Determine the (x, y) coordinate at the center of the cell enclosing the given text.  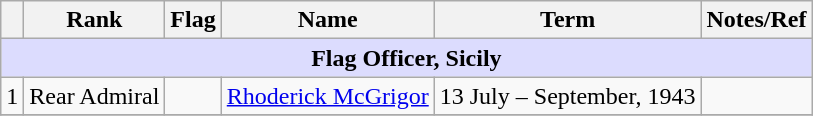
1 (12, 96)
Rank (94, 20)
13 July – September, 1943 (568, 96)
Flag Officer, Sicily (406, 58)
Notes/Ref (756, 20)
Rear Admiral (94, 96)
Term (568, 20)
Name (328, 20)
Flag (193, 20)
Rhoderick McGrigor (328, 96)
